Provide the [x, y] coordinate of the cell's center where the given text is located.  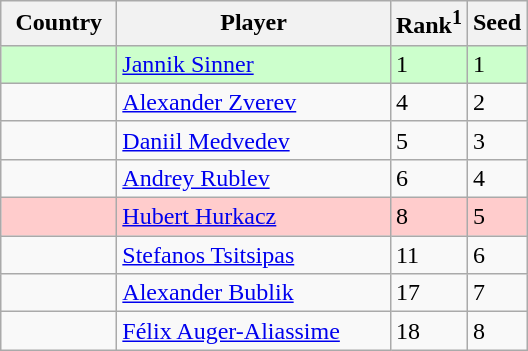
3 [496, 140]
Alexander Bublik [254, 293]
11 [428, 255]
Player [254, 24]
18 [428, 331]
Félix Auger-Aliassime [254, 331]
Jannik Sinner [254, 64]
7 [496, 293]
Hubert Hurkacz [254, 217]
Andrey Rublev [254, 178]
17 [428, 293]
Country [59, 24]
Rank1 [428, 24]
Seed [496, 24]
Daniil Medvedev [254, 140]
Alexander Zverev [254, 102]
2 [496, 102]
Stefanos Tsitsipas [254, 255]
